Return [X, Y] of the center of cell containing provided text 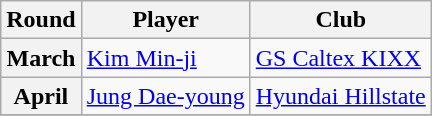
April [41, 96]
Jung Dae-young [166, 96]
Hyundai Hillstate [340, 96]
GS Caltex KIXX [340, 58]
Kim Min-ji [166, 58]
Round [41, 20]
Club [340, 20]
March [41, 58]
Player [166, 20]
